Locate the cell with the specified text and output its (x, y) center coordinate. 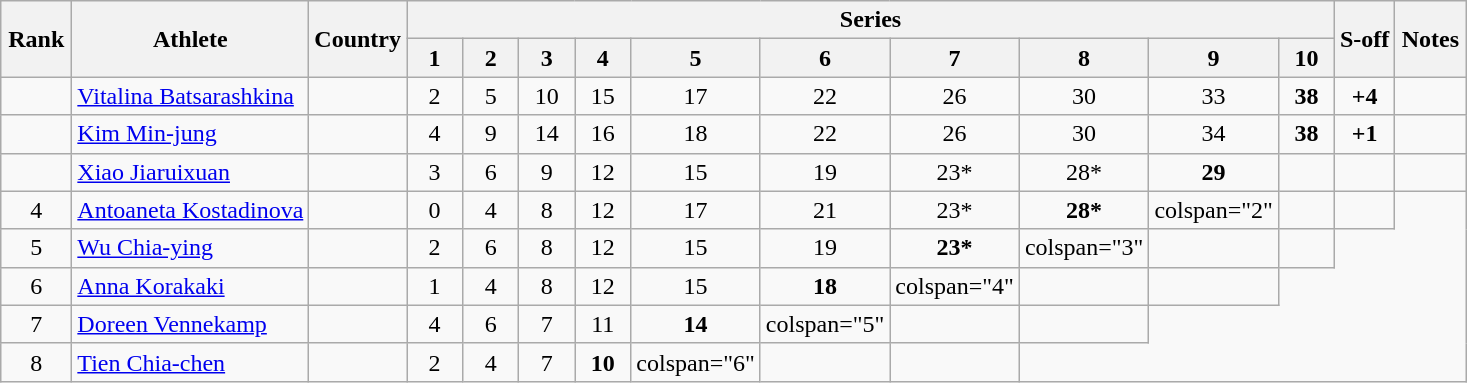
Wu Chia-ying (190, 248)
Anna Korakaki (190, 286)
colspan="6" (696, 362)
34 (1214, 134)
colspan="4" (955, 286)
Country (358, 39)
colspan="5" (825, 324)
33 (1214, 96)
Notes (1430, 39)
Antoaneta Kostadinova (190, 210)
colspan="2" (1214, 210)
Tien Chia-chen (190, 362)
+4 (1364, 96)
Athlete (190, 39)
Doreen Vennekamp (190, 324)
Series (871, 20)
21 (825, 210)
Rank (36, 39)
29 (1214, 172)
Vitalina Batsarashkina (190, 96)
11 (603, 324)
colspan="3" (1084, 248)
S-off (1364, 39)
16 (603, 134)
0 (435, 210)
Kim Min-jung (190, 134)
Xiao Jiaruixuan (190, 172)
+1 (1364, 134)
